Return (x, y) of the center of cell containing provided text 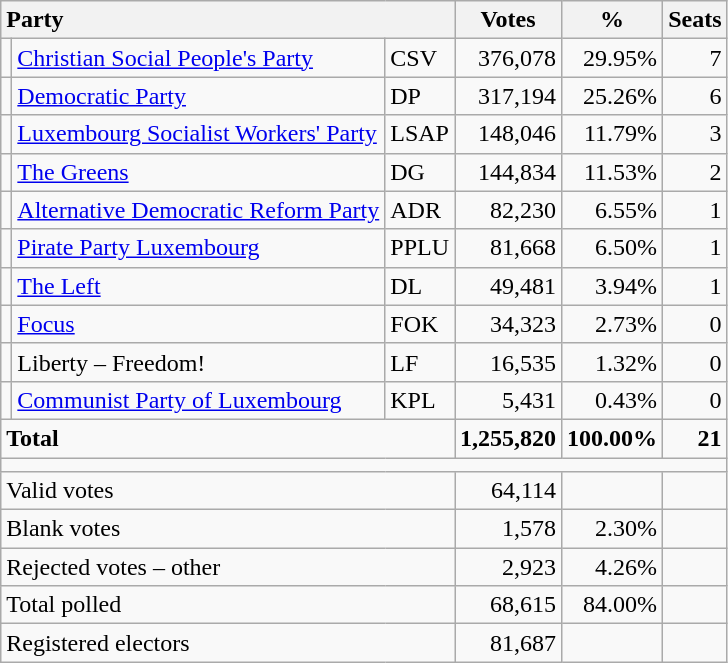
81,668 (508, 248)
Luxembourg Socialist Workers' Party (198, 134)
FOK (420, 324)
4.26% (612, 567)
Rejected votes – other (228, 567)
Democratic Party (198, 96)
2 (695, 172)
ADR (420, 210)
3.94% (612, 286)
68,615 (508, 605)
Focus (198, 324)
376,078 (508, 58)
Total (228, 438)
Pirate Party Luxembourg (198, 248)
82,230 (508, 210)
7 (695, 58)
84.00% (612, 605)
Valid votes (228, 491)
148,046 (508, 134)
PPLU (420, 248)
5,431 (508, 400)
317,194 (508, 96)
DP (420, 96)
DG (420, 172)
2,923 (508, 567)
Seats (695, 20)
49,481 (508, 286)
1.32% (612, 362)
Party (228, 20)
The Left (198, 286)
16,535 (508, 362)
LSAP (420, 134)
Christian Social People's Party (198, 58)
LF (420, 362)
% (612, 20)
6 (695, 96)
Registered electors (228, 643)
Total polled (228, 605)
81,687 (508, 643)
DL (420, 286)
Alternative Democratic Reform Party (198, 210)
25.26% (612, 96)
The Greens (198, 172)
0.43% (612, 400)
3 (695, 134)
100.00% (612, 438)
64,114 (508, 491)
2.30% (612, 529)
11.53% (612, 172)
1,578 (508, 529)
2.73% (612, 324)
21 (695, 438)
1,255,820 (508, 438)
6.50% (612, 248)
11.79% (612, 134)
29.95% (612, 58)
6.55% (612, 210)
Votes (508, 20)
34,323 (508, 324)
Liberty – Freedom! (198, 362)
Blank votes (228, 529)
Communist Party of Luxembourg (198, 400)
144,834 (508, 172)
CSV (420, 58)
KPL (420, 400)
